Pinpoint the cell where the given text exists, returning its [x, y] midpoint coordinate. 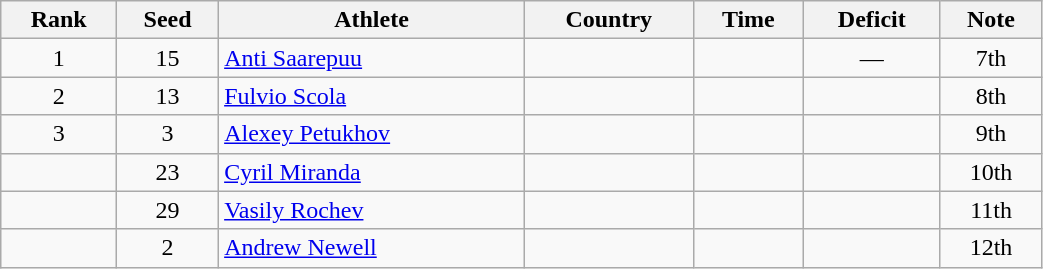
Rank [59, 20]
10th [991, 172]
15 [168, 58]
Anti Saarepuu [372, 58]
12th [991, 248]
Time [748, 20]
11th [991, 210]
13 [168, 96]
Seed [168, 20]
Andrew Newell [372, 248]
— [872, 58]
Alexey Petukhov [372, 134]
9th [991, 134]
23 [168, 172]
8th [991, 96]
Cyril Miranda [372, 172]
Athlete [372, 20]
1 [59, 58]
29 [168, 210]
7th [991, 58]
Country [608, 20]
Fulvio Scola [372, 96]
Note [991, 20]
Vasily Rochev [372, 210]
Deficit [872, 20]
